Pinpoint the cell where the given text exists, returning its [X, Y] midpoint coordinate. 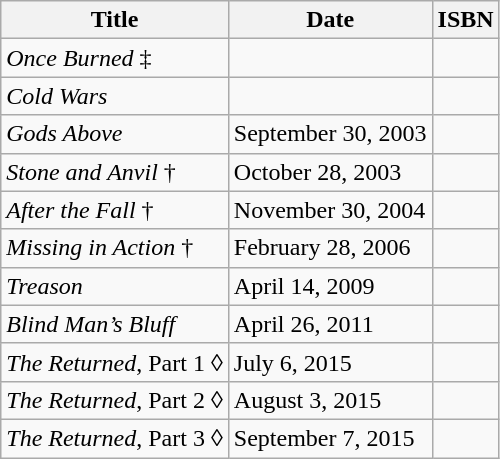
February 28, 2006 [330, 248]
Cold Wars [115, 96]
The Returned, Part 3 ◊ [115, 438]
Once Burned ‡ [115, 58]
October 28, 2003 [330, 172]
The Returned, Part 2 ◊ [115, 400]
Title [115, 20]
ISBN [466, 20]
Date [330, 20]
August 3, 2015 [330, 400]
November 30, 2004 [330, 210]
Treason [115, 286]
September 30, 2003 [330, 134]
April 14, 2009 [330, 286]
Stone and Anvil † [115, 172]
July 6, 2015 [330, 362]
Blind Man’s Bluff [115, 324]
Gods Above [115, 134]
The Returned, Part 1 ◊ [115, 362]
April 26, 2011 [330, 324]
After the Fall † [115, 210]
Missing in Action † [115, 248]
September 7, 2015 [330, 438]
